Capture the cell that displays the provided text and extract its (x, y) central coordinate. 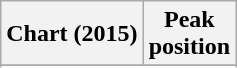
Peak position (189, 34)
Chart (2015) (72, 34)
